Extract the (X, Y) coordinate from the center of the cell holding the provided text.  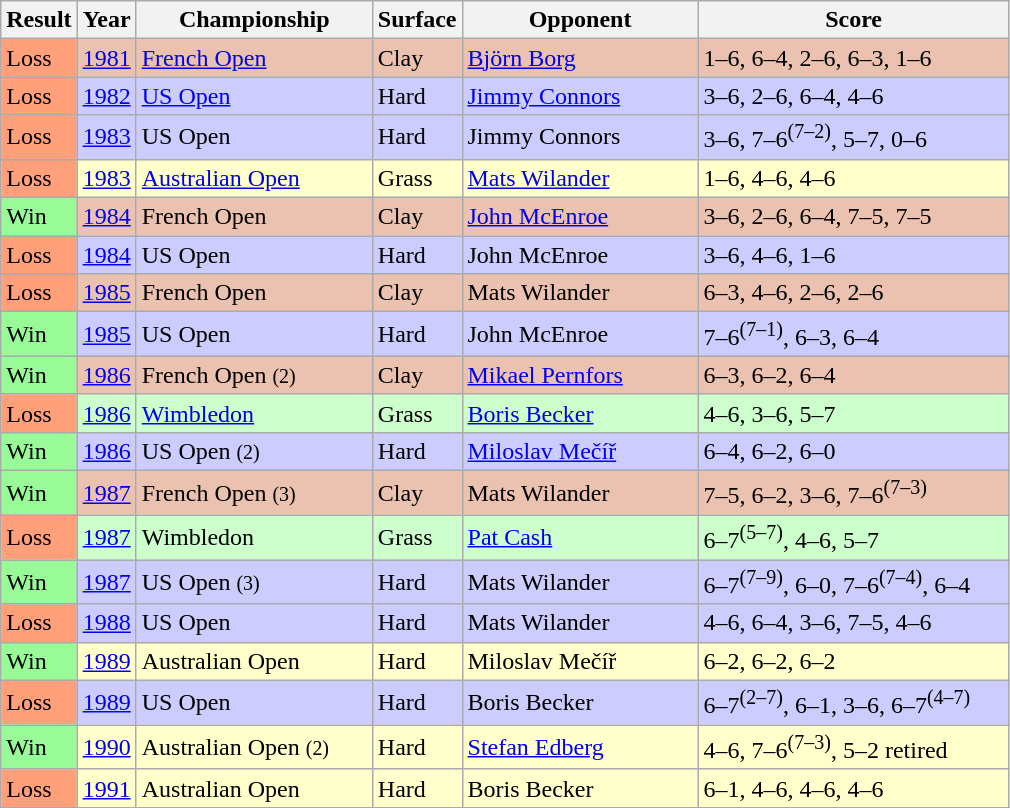
4–6, 7–6(7–3), 5–2 retired (854, 748)
Championship (254, 20)
1990 (106, 748)
3–6, 4–6, 1–6 (854, 255)
7–5, 6–2, 3–6, 7–6(7–3) (854, 492)
Björn Borg (580, 58)
Stefan Edberg (580, 748)
Pat Cash (580, 538)
Mikael Pernfors (580, 375)
Result (39, 20)
Surface (417, 20)
Score (854, 20)
6–3, 6–2, 6–4 (854, 375)
6–2, 6–2, 6–2 (854, 661)
3–6, 2–6, 6–4, 4–6 (854, 96)
1988 (106, 623)
6–7(5–7), 4–6, 5–7 (854, 538)
6–1, 4–6, 4–6, 4–6 (854, 788)
Year (106, 20)
6–4, 6–2, 6–0 (854, 451)
1981 (106, 58)
French Open (3) (254, 492)
6–7(7–9), 6–0, 7–6(7–4), 6–4 (854, 582)
3–6, 7–6(7–2), 5–7, 0–6 (854, 138)
3–6, 2–6, 6–4, 7–5, 7–5 (854, 217)
French Open (2) (254, 375)
1991 (106, 788)
1–6, 6–4, 2–6, 6–3, 1–6 (854, 58)
6–7(2–7), 6–1, 3–6, 6–7(4–7) (854, 702)
1–6, 4–6, 4–6 (854, 178)
6–3, 4–6, 2–6, 2–6 (854, 293)
4–6, 3–6, 5–7 (854, 413)
Australian Open (2) (254, 748)
1982 (106, 96)
7–6(7–1), 6–3, 6–4 (854, 334)
Opponent (580, 20)
4–6, 6–4, 3–6, 7–5, 4–6 (854, 623)
US Open (3) (254, 582)
US Open (2) (254, 451)
